For the text-containing cell, return its midpoint in [x, y] coordinate format. 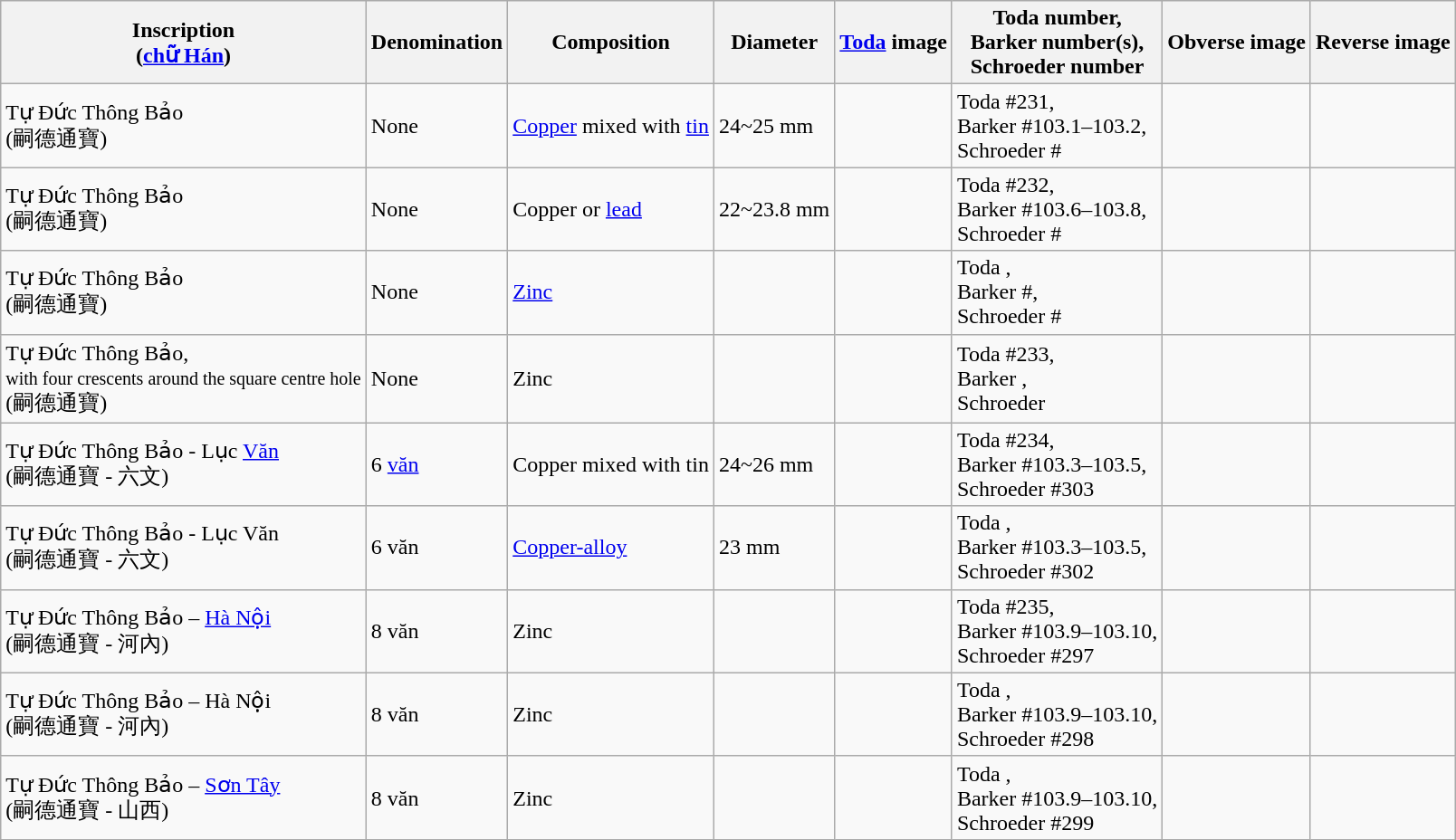
24~26 mm [773, 464]
Reverse image [1383, 43]
Composition [611, 43]
24~25 mm [773, 126]
Obverse image [1237, 43]
Toda #234,Barker #103.3–103.5,Schroeder #303 [1057, 464]
Toda #232,Barker #103.6–103.8,Schroeder # [1057, 209]
Copper-alloy [611, 548]
Toda #235,Barker #103.9–103.10,Schroeder #297 [1057, 631]
Inscription(chữ Hán) [184, 43]
Tự Đức Thông Bảo – Sơn Tây(嗣德通寶 - 山西) [184, 797]
23 mm [773, 548]
Toda ,Barker #103.9–103.10,Schroeder #299 [1057, 797]
Toda ,Barker #,Schroeder # [1057, 292]
Diameter [773, 43]
Denomination [436, 43]
Toda image [894, 43]
Toda ,Barker #103.3–103.5,Schroeder #302 [1057, 548]
Toda ,Barker #103.9–103.10,Schroeder #298 [1057, 714]
22~23.8 mm [773, 209]
Toda #231,Barker #103.1–103.2,Schroeder # [1057, 126]
Toda number,Barker number(s),Schroeder number [1057, 43]
Copper or lead [611, 209]
Toda #233,Barker ,Schroeder [1057, 378]
Tự Đức Thông Bảo,with four crescents around the square centre hole(嗣德通寶) [184, 378]
